For the text-containing cell, return its midpoint in [X, Y] coordinate format. 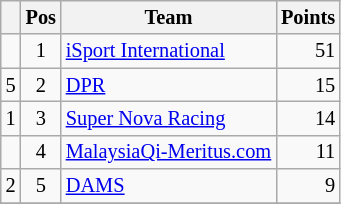
14 [308, 118]
Team [168, 17]
Super Nova Racing [168, 118]
51 [308, 51]
DAMS [168, 186]
11 [308, 152]
4 [41, 152]
3 [41, 118]
15 [308, 85]
Pos [41, 17]
MalaysiaQi-Meritus.com [168, 152]
iSport International [168, 51]
Points [308, 17]
9 [308, 186]
DPR [168, 85]
